Scan for the cell matching the given text and deliver its [X, Y] coordinate at center. 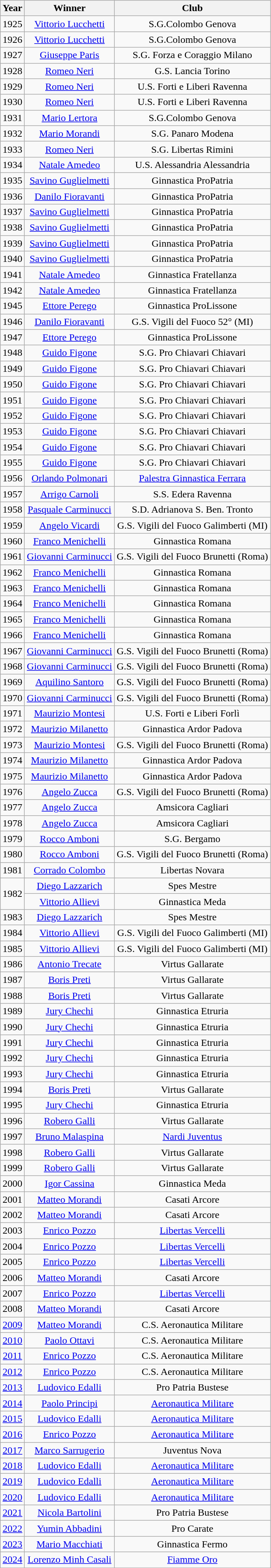
1980 [12, 854]
1997 [12, 1136]
Nardi Juventus [192, 1136]
1952 [12, 415]
2013 [12, 1387]
2012 [12, 1372]
1945 [12, 306]
Fiamme Oro [192, 1560]
1929 [12, 86]
2021 [12, 1513]
1925 [12, 24]
1961 [12, 557]
S.D. Adrianova S. Ben. Tronto [192, 510]
1996 [12, 1121]
1937 [12, 212]
1955 [12, 463]
Orlando Polmonari [69, 478]
1972 [12, 729]
2022 [12, 1528]
2014 [12, 1403]
Pro Carate [192, 1528]
2003 [12, 1231]
1975 [12, 776]
1959 [12, 525]
2007 [12, 1293]
1930 [12, 102]
S.G. Forza e Coraggio Milano [192, 55]
1969 [12, 682]
1999 [12, 1168]
Aquilino Santoro [69, 682]
Club [192, 8]
Mario Morandi [69, 133]
Paolo Ottavi [69, 1340]
1973 [12, 745]
Year [12, 8]
1965 [12, 619]
1998 [12, 1152]
1953 [12, 431]
1947 [12, 337]
2020 [12, 1497]
S.G. Panaro Modena [192, 133]
2019 [12, 1482]
Mario Lertora [69, 118]
Marco Sarrugerio [69, 1450]
1935 [12, 180]
1941 [12, 275]
1994 [12, 1090]
1992 [12, 1058]
1951 [12, 400]
Juventus Nova [192, 1450]
1950 [12, 384]
1936 [12, 196]
1942 [12, 290]
S.G. Libertas Rimini [192, 149]
Yumin Abbadini [69, 1528]
1949 [12, 369]
1974 [12, 761]
U.S. Forti e Liberi Forlì [192, 714]
1934 [12, 165]
1938 [12, 228]
1990 [12, 1027]
2008 [12, 1309]
2018 [12, 1466]
Winner [69, 8]
1927 [12, 55]
1991 [12, 1043]
2024 [12, 1560]
1963 [12, 588]
1968 [12, 666]
1940 [12, 259]
Nicola Bartolini [69, 1513]
1971 [12, 714]
1978 [12, 823]
1970 [12, 698]
1960 [12, 541]
2011 [12, 1356]
2010 [12, 1340]
1933 [12, 149]
1981 [12, 870]
G.S. Lancia Torino [192, 71]
1957 [12, 494]
2002 [12, 1215]
2005 [12, 1262]
1984 [12, 933]
1976 [12, 792]
2004 [12, 1246]
Pasquale Carminucci [69, 510]
1986 [12, 964]
Libertas Novara [192, 870]
Paolo Principi [69, 1403]
1979 [12, 839]
1958 [12, 510]
2023 [12, 1544]
Palestra Ginnastica Ferrara [192, 478]
2000 [12, 1183]
Lorenzo Minh Casali [69, 1560]
2016 [12, 1434]
1931 [12, 118]
1962 [12, 572]
1967 [12, 651]
1926 [12, 40]
1988 [12, 996]
U.S. Alessandria Alessandria [192, 165]
1966 [12, 635]
2001 [12, 1199]
Arrigo Carnoli [69, 494]
1982 [12, 894]
1977 [12, 807]
1987 [12, 980]
Ginnastica Fermo [192, 1544]
2006 [12, 1278]
1928 [12, 71]
1954 [12, 447]
G.S. Vigili del Fuoco 52° (MI) [192, 322]
1993 [12, 1074]
S.G. Bergamo [192, 839]
2009 [12, 1325]
2015 [12, 1419]
1956 [12, 478]
Igor Cassina [69, 1183]
Antonio Trecate [69, 964]
1964 [12, 604]
1989 [12, 1011]
1995 [12, 1105]
Mario Macchiati [69, 1544]
1932 [12, 133]
1948 [12, 353]
Giuseppe Paris [69, 55]
1985 [12, 948]
1939 [12, 243]
Angelo Vicardi [69, 525]
1983 [12, 917]
Corrado Colombo [69, 870]
1946 [12, 322]
S.S. Edera Ravenna [192, 494]
2017 [12, 1450]
Bruno Malaspina [69, 1136]
